Extract the [X, Y] coordinate from the center of the cell holding the provided text.  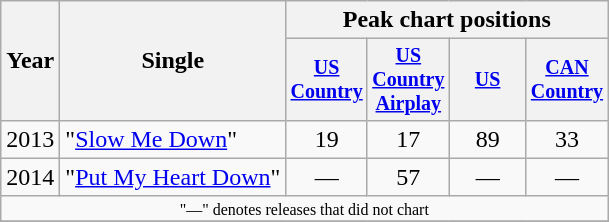
89 [488, 139]
US Country Airplay [408, 80]
Year [30, 61]
Peak chart positions [447, 20]
57 [408, 177]
19 [327, 139]
2014 [30, 177]
US [488, 80]
33 [567, 139]
CAN Country [567, 80]
"Put My Heart Down" [173, 177]
"—" denotes releases that did not chart [304, 208]
"Slow Me Down" [173, 139]
Single [173, 61]
2013 [30, 139]
US Country [327, 80]
17 [408, 139]
